Capture the cell that displays the provided text and extract its (x, y) central coordinate. 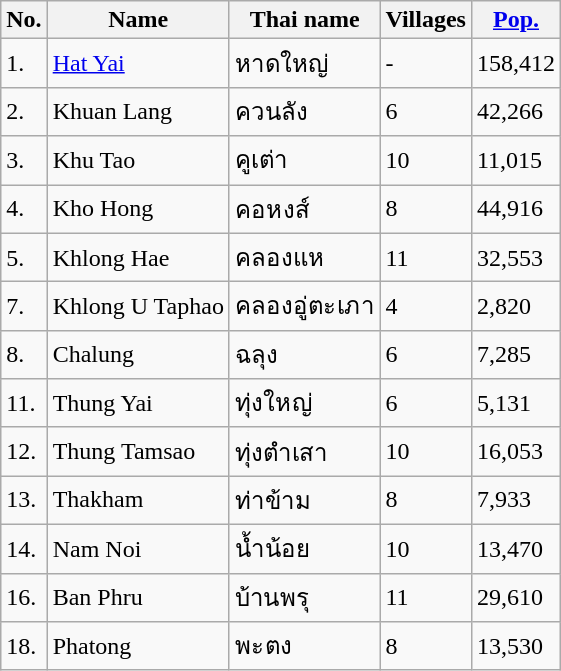
13. (24, 500)
Villages (426, 20)
- (426, 64)
Phatong (138, 646)
คลองอู่ตะเภา (304, 306)
4. (24, 208)
Thakham (138, 500)
8. (24, 354)
Hat Yai (138, 64)
คลองแห (304, 258)
13,530 (516, 646)
Nam Noi (138, 548)
คอหงส์ (304, 208)
บ้านพรุ (304, 598)
16,053 (516, 452)
Kho Hong (138, 208)
Khlong U Taphao (138, 306)
Thai name (304, 20)
2. (24, 112)
Ban Phru (138, 598)
3. (24, 160)
42,266 (516, 112)
11. (24, 404)
7. (24, 306)
14. (24, 548)
Thung Tamsao (138, 452)
Khlong Hae (138, 258)
ทุ่งใหญ่ (304, 404)
ท่าข้าม (304, 500)
คูเต่า (304, 160)
ควนลัง (304, 112)
Chalung (138, 354)
7,285 (516, 354)
12. (24, 452)
Khu Tao (138, 160)
Pop. (516, 20)
1. (24, 64)
16. (24, 598)
29,610 (516, 598)
2,820 (516, 306)
11,015 (516, 160)
44,916 (516, 208)
13,470 (516, 548)
ทุ่งตำเสา (304, 452)
4 (426, 306)
Khuan Lang (138, 112)
5. (24, 258)
158,412 (516, 64)
7,933 (516, 500)
Thung Yai (138, 404)
18. (24, 646)
No. (24, 20)
32,553 (516, 258)
Name (138, 20)
น้ำน้อย (304, 548)
5,131 (516, 404)
หาดใหญ่ (304, 64)
ฉลุง (304, 354)
พะตง (304, 646)
